Capture the cell that displays the provided text and extract its (x, y) central coordinate. 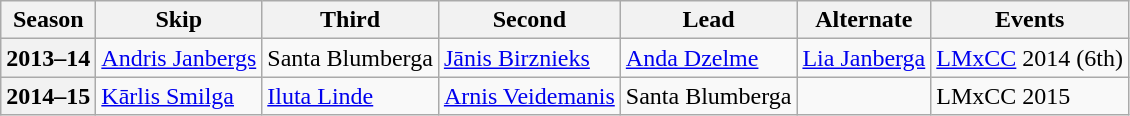
Lia Janberga (864, 58)
Season (48, 20)
Skip (179, 20)
Kārlis Smilga (179, 96)
Alternate (864, 20)
Second (529, 20)
Lead (708, 20)
LMxCC 2015 (1030, 96)
Iluta Linde (350, 96)
Events (1030, 20)
LMxCC 2014 (6th) (1030, 58)
Andris Janbergs (179, 58)
Jānis Birznieks (529, 58)
2014–15 (48, 96)
2013–14 (48, 58)
Anda Dzelme (708, 58)
Arnis Veidemanis (529, 96)
Third (350, 20)
